From the cell containing the given text, extract its center point as [X, Y] coordinate. 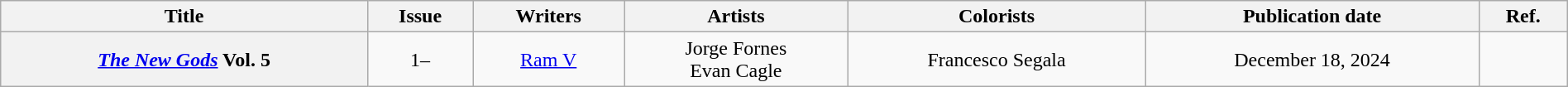
Colorists [997, 17]
Ram V [549, 60]
Jorge FornesEvan Cagle [736, 60]
The New Gods Vol. 5 [184, 60]
1– [420, 60]
Title [184, 17]
December 18, 2024 [1312, 60]
Ref. [1523, 17]
Artists [736, 17]
Francesco Segala [997, 60]
Issue [420, 17]
Writers [549, 17]
Publication date [1312, 17]
